Search for the cell housing the specified text and yield its (X, Y) center coordinate. 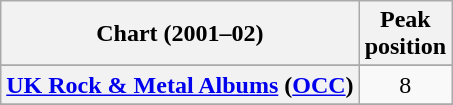
UK Rock & Metal Albums (OCC) (180, 85)
Peakposition (405, 34)
Chart (2001–02) (180, 34)
8 (405, 85)
